Find where the given text appears and provide that cell's center as (x, y) coordinate. 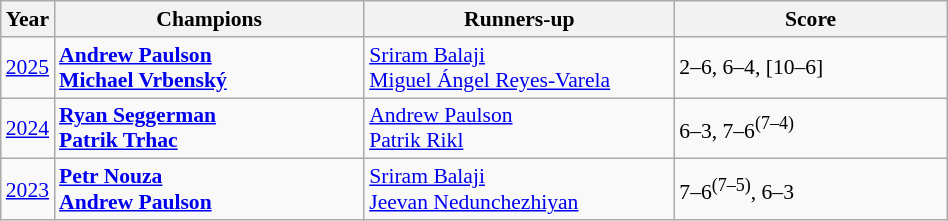
Runners-up (519, 19)
2024 (28, 128)
Score (810, 19)
2025 (28, 68)
Champions (209, 19)
7–6(7–5), 6–3 (810, 190)
Year (28, 19)
2–6, 6–4, [10–6] (810, 68)
Andrew Paulson Michael Vrbenský (209, 68)
Ryan Seggerman Patrik Trhac (209, 128)
6–3, 7–6(7–4) (810, 128)
Andrew Paulson Patrik Rikl (519, 128)
2023 (28, 190)
Sriram Balaji Miguel Ángel Reyes-Varela (519, 68)
Sriram Balaji Jeevan Nedunchezhiyan (519, 190)
Petr Nouza Andrew Paulson (209, 190)
